Search for the cell housing the specified text and yield its (X, Y) center coordinate. 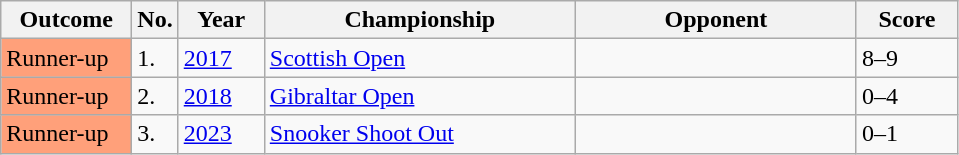
Opponent (716, 20)
0–4 (906, 96)
3. (155, 134)
Snooker Shoot Out (420, 134)
No. (155, 20)
Gibraltar Open (420, 96)
0–1 (906, 134)
Score (906, 20)
1. (155, 58)
2017 (221, 58)
Year (221, 20)
Scottish Open (420, 58)
Outcome (66, 20)
2018 (221, 96)
2. (155, 96)
2023 (221, 134)
8–9 (906, 58)
Championship (420, 20)
